Locate the cell with the specified text and output its [X, Y] center coordinate. 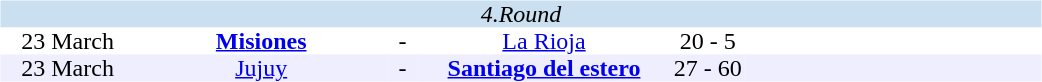
Jujuy [262, 68]
4.Round [520, 14]
27 - 60 [708, 68]
La Rioja [544, 42]
20 - 5 [708, 42]
Santiago del estero [544, 68]
Misiones [262, 42]
